Find where the given text appears and provide that cell's center as [x, y] coordinate. 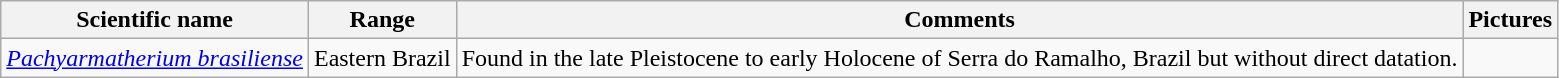
Range [382, 20]
Comments [960, 20]
Scientific name [155, 20]
Pictures [1510, 20]
Found in the late Pleistocene to early Holocene of Serra do Ramalho, Brazil but without direct datation. [960, 58]
Eastern Brazil [382, 58]
Pachyarmatherium brasiliense [155, 58]
